Extract the [x, y] coordinate from the center of the cell holding the provided text.  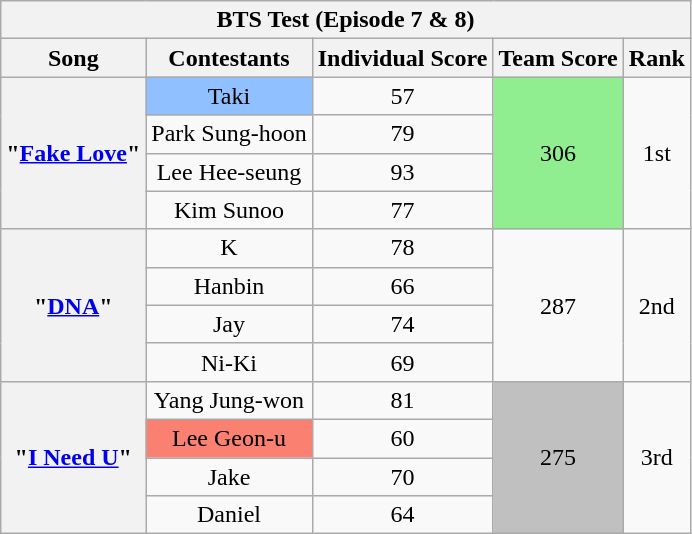
Contestants [229, 58]
2nd [656, 305]
93 [402, 172]
Taki [229, 96]
Kim Sunoo [229, 210]
64 [402, 515]
79 [402, 134]
Team Score [558, 58]
1st [656, 153]
Jay [229, 324]
Ni-Ki [229, 362]
Park Sung-hoon [229, 134]
78 [402, 248]
Individual Score [402, 58]
Jake [229, 477]
Daniel [229, 515]
Rank [656, 58]
"DNA" [74, 305]
K [229, 248]
Lee Geon-u [229, 438]
287 [558, 305]
306 [558, 153]
69 [402, 362]
BTS Test (Episode 7 & 8) [346, 20]
275 [558, 457]
66 [402, 286]
Yang Jung-won [229, 400]
Hanbin [229, 286]
74 [402, 324]
57 [402, 96]
77 [402, 210]
"I Need U" [74, 457]
Lee Hee-seung [229, 172]
81 [402, 400]
60 [402, 438]
3rd [656, 457]
"Fake Love" [74, 153]
Song [74, 58]
70 [402, 477]
